Extract the (X, Y) coordinate from the center of the cell holding the provided text.  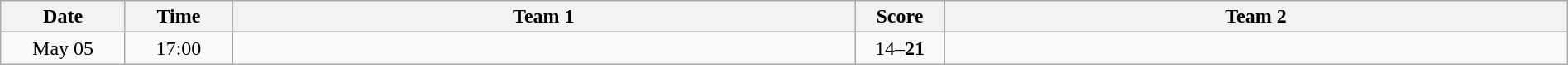
Score (900, 17)
14–21 (900, 48)
May 05 (63, 48)
Time (179, 17)
Date (63, 17)
Team 1 (544, 17)
Team 2 (1256, 17)
17:00 (179, 48)
